Provide the [x, y] coordinate of the cell's center where the given text is located.  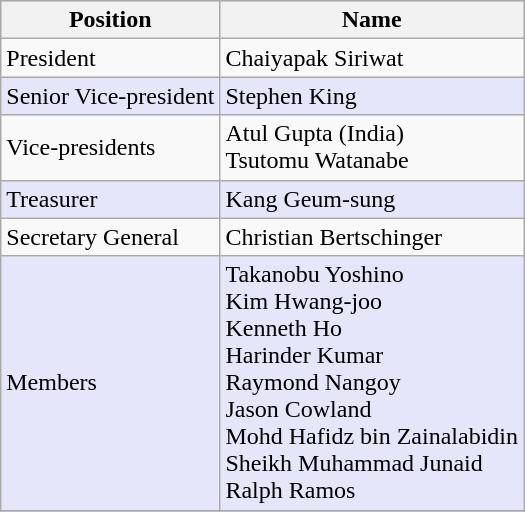
Kang Geum-sung [372, 199]
Name [372, 20]
Takanobu Yoshino Kim Hwang-joo Kenneth Ho Harinder Kumar Raymond Nangoy Jason Cowland Mohd Hafidz bin Zainalabidin Sheikh Muhammad Junaid Ralph Ramos [372, 383]
Vice-presidents [110, 148]
Stephen King [372, 96]
Position [110, 20]
Christian Bertschinger [372, 237]
Atul Gupta (India) Tsutomu Watanabe [372, 148]
Senior Vice-president [110, 96]
President [110, 58]
Secretary General [110, 237]
Treasurer [110, 199]
Chaiyapak Siriwat [372, 58]
Members [110, 383]
